From the cell containing the given text, extract its center point as (x, y) coordinate. 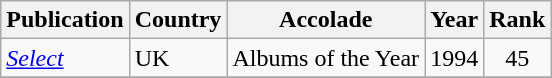
Publication (65, 20)
UK (178, 58)
Accolade (326, 20)
45 (518, 58)
Albums of the Year (326, 58)
1994 (454, 58)
Select (65, 58)
Rank (518, 20)
Country (178, 20)
Year (454, 20)
